Locate the cell with the specified text and output its (x, y) center coordinate. 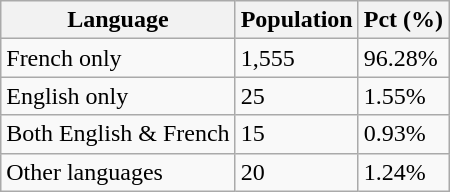
Other languages (118, 172)
English only (118, 96)
Both English & French (118, 134)
15 (296, 134)
Population (296, 20)
20 (296, 172)
96.28% (403, 58)
Language (118, 20)
French only (118, 58)
0.93% (403, 134)
1.55% (403, 96)
Pct (%) (403, 20)
1,555 (296, 58)
1.24% (403, 172)
25 (296, 96)
